Identify which cell holds the provided text, then report its (X, Y) central coordinate. 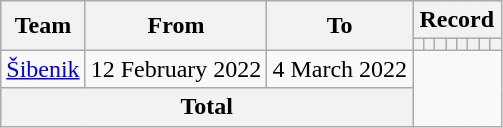
Team (43, 26)
Total (207, 107)
To (340, 26)
From (176, 26)
12 February 2022 (176, 69)
4 March 2022 (340, 69)
Record (457, 20)
Šibenik (43, 69)
